Determine the [x, y] coordinate at the center of the cell enclosing the given text.  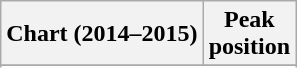
Peakposition [249, 34]
Chart (2014–2015) [102, 34]
